Locate the cell with the specified text and output its (x, y) center coordinate. 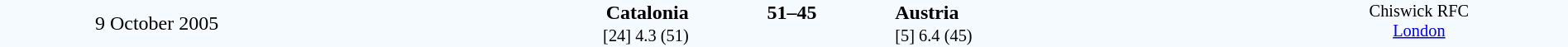
Chiswick RFCLondon (1419, 23)
Catalonia (501, 12)
51–45 (791, 12)
9 October 2005 (157, 23)
[24] 4.3 (51) (501, 36)
[5] 6.4 (45) (1082, 36)
Austria (1082, 12)
